Scan for the cell matching the given text and deliver its (X, Y) coordinate at center. 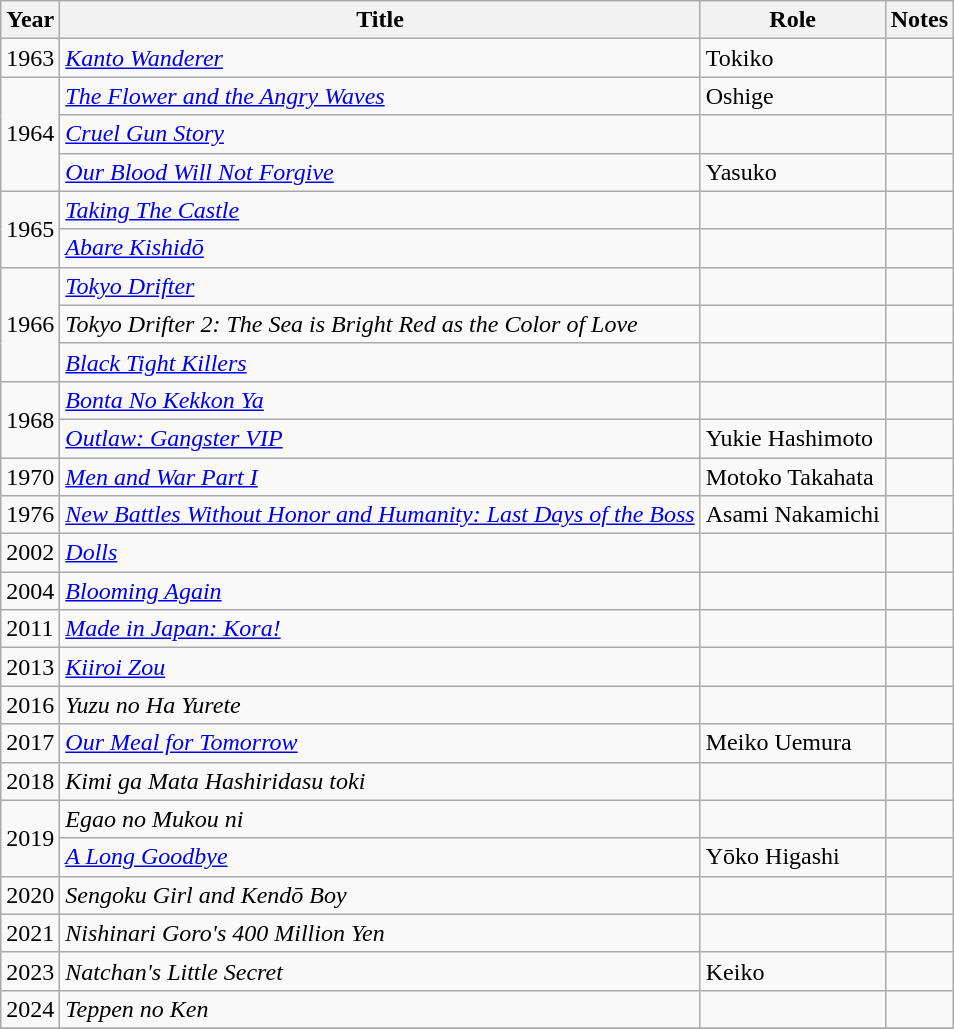
Keiko (792, 971)
Sengoku Girl and Kendō Boy (380, 895)
Abare Kishidō (380, 248)
Outlaw: Gangster VIP (380, 438)
Role (792, 20)
Our Blood Will Not Forgive (380, 172)
Nishinari Goro's 400 Million Yen (380, 933)
Kimi ga Mata Hashiridasu toki (380, 781)
Yasuko (792, 172)
1966 (30, 324)
Cruel Gun Story (380, 134)
2011 (30, 629)
Teppen no Ken (380, 1009)
Kiiroi Zou (380, 667)
Yuzu no Ha Yurete (380, 705)
2004 (30, 591)
Blooming Again (380, 591)
Title (380, 20)
Natchan's Little Secret (380, 971)
1964 (30, 134)
Black Tight Killers (380, 362)
The Flower and the Angry Waves (380, 96)
1968 (30, 419)
2024 (30, 1009)
2021 (30, 933)
Taking The Castle (380, 210)
Yōko Higashi (792, 857)
1976 (30, 515)
2017 (30, 743)
2016 (30, 705)
Kanto Wanderer (380, 58)
Tokiko (792, 58)
2019 (30, 838)
Asami Nakamichi (792, 515)
Tokyo Drifter 2: The Sea is Bright Red as the Color of Love (380, 324)
Made in Japan: Kora! (380, 629)
Egao no Mukou ni (380, 819)
1963 (30, 58)
2002 (30, 553)
2023 (30, 971)
Dolls (380, 553)
Bonta No Kekkon Ya (380, 400)
2013 (30, 667)
2020 (30, 895)
Tokyo Drifter (380, 286)
Our Meal for Tomorrow (380, 743)
Men and War Part I (380, 477)
Motoko Takahata (792, 477)
2018 (30, 781)
Yukie Hashimoto (792, 438)
Year (30, 20)
Oshige (792, 96)
1965 (30, 229)
New Battles Without Honor and Humanity: Last Days of the Boss (380, 515)
Meiko Uemura (792, 743)
1970 (30, 477)
Notes (919, 20)
A Long Goodbye (380, 857)
